Pinpoint the cell where the given text exists, returning its [X, Y] midpoint coordinate. 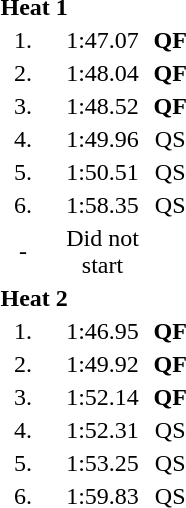
1:47.07 [102, 40]
1:50.51 [102, 172]
1:53.25 [102, 463]
1:52.31 [102, 430]
1:52.14 [102, 397]
1:48.52 [102, 106]
1:48.04 [102, 73]
1:49.92 [102, 364]
1:46.95 [102, 331]
1:58.35 [102, 205]
1:49.96 [102, 139]
Did not start [102, 252]
